Extract the [X, Y] coordinate from the center of the cell holding the provided text.  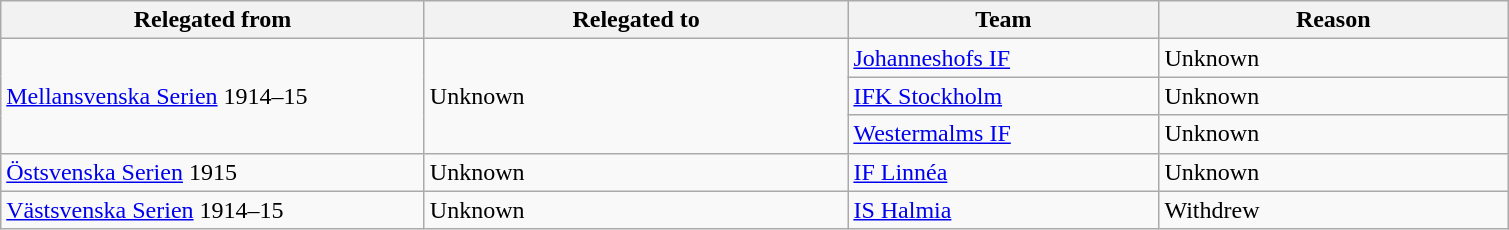
Mellansvenska Serien 1914–15 [213, 96]
IFK Stockholm [1004, 96]
Team [1004, 20]
Relegated from [213, 20]
Östsvenska Serien 1915 [213, 172]
Westermalms IF [1004, 134]
IF Linnéa [1004, 172]
IS Halmia [1004, 210]
Relegated to [636, 20]
Withdrew [1334, 210]
Reason [1334, 20]
Johanneshofs IF [1004, 58]
Västsvenska Serien 1914–15 [213, 210]
